Output the (x, y) coordinate of the center of the cell containing the given text.  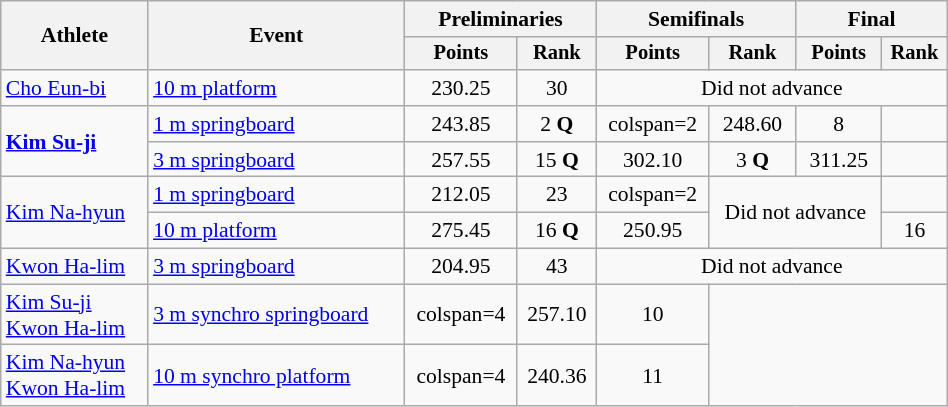
11 (652, 376)
250.95 (652, 231)
Cho Eun-bi (74, 88)
Kim Na-hyun (74, 212)
Preliminaries (501, 19)
16 Q (556, 231)
Kim Na-hyun Kwon Ha-lim (74, 376)
257.55 (462, 160)
3 Q (752, 160)
240.36 (556, 376)
2 Q (556, 124)
16 (915, 231)
257.10 (556, 314)
10 (652, 314)
Athlete (74, 36)
Final (872, 19)
10 m synchro platform (276, 376)
23 (556, 195)
311.25 (839, 160)
243.85 (462, 124)
Kim Su-ji (74, 142)
230.25 (462, 88)
8 (839, 124)
212.05 (462, 195)
Kwon Ha-lim (74, 267)
204.95 (462, 267)
Semifinals (696, 19)
43 (556, 267)
248.60 (752, 124)
302.10 (652, 160)
30 (556, 88)
275.45 (462, 231)
Event (276, 36)
3 m synchro springboard (276, 314)
Kim Su-ji Kwon Ha-lim (74, 314)
15 Q (556, 160)
